For the text-containing cell, return its midpoint in (X, Y) coordinate format. 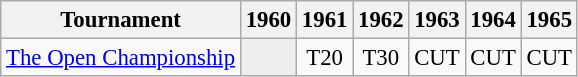
1963 (437, 20)
The Open Championship (121, 58)
Tournament (121, 20)
1961 (325, 20)
T20 (325, 58)
1964 (493, 20)
1962 (381, 20)
1960 (268, 20)
1965 (549, 20)
T30 (381, 58)
